Scan for the cell matching the given text and deliver its (X, Y) coordinate at center. 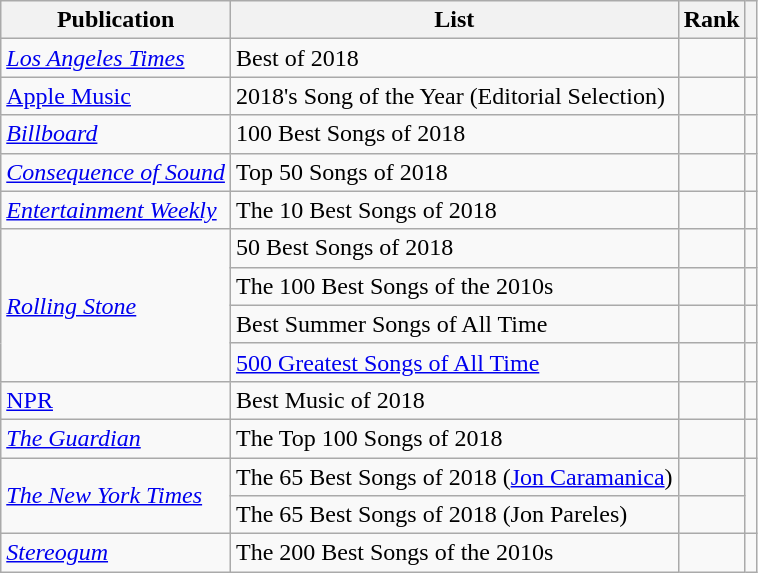
Billboard (116, 134)
List (454, 20)
100 Best Songs of 2018 (454, 134)
Apple Music (116, 96)
The 200 Best Songs of the 2010s (454, 553)
Top 50 Songs of 2018 (454, 172)
500 Greatest Songs of All Time (454, 362)
The 100 Best Songs of the 2010s (454, 286)
Rolling Stone (116, 305)
Best Music of 2018 (454, 400)
Entertainment Weekly (116, 210)
Los Angeles Times (116, 58)
50 Best Songs of 2018 (454, 248)
Best Summer Songs of All Time (454, 324)
The New York Times (116, 496)
2018's Song of the Year (Editorial Selection) (454, 96)
The 65 Best Songs of 2018 (Jon Caramanica) (454, 477)
Publication (116, 20)
The Guardian (116, 438)
NPR (116, 400)
The Top 100 Songs of 2018 (454, 438)
The 10 Best Songs of 2018 (454, 210)
Consequence of Sound (116, 172)
Stereogum (116, 553)
The 65 Best Songs of 2018 (Jon Pareles) (454, 515)
Best of 2018 (454, 58)
Rank (712, 20)
